Scan for the cell matching the given text and deliver its (x, y) coordinate at center. 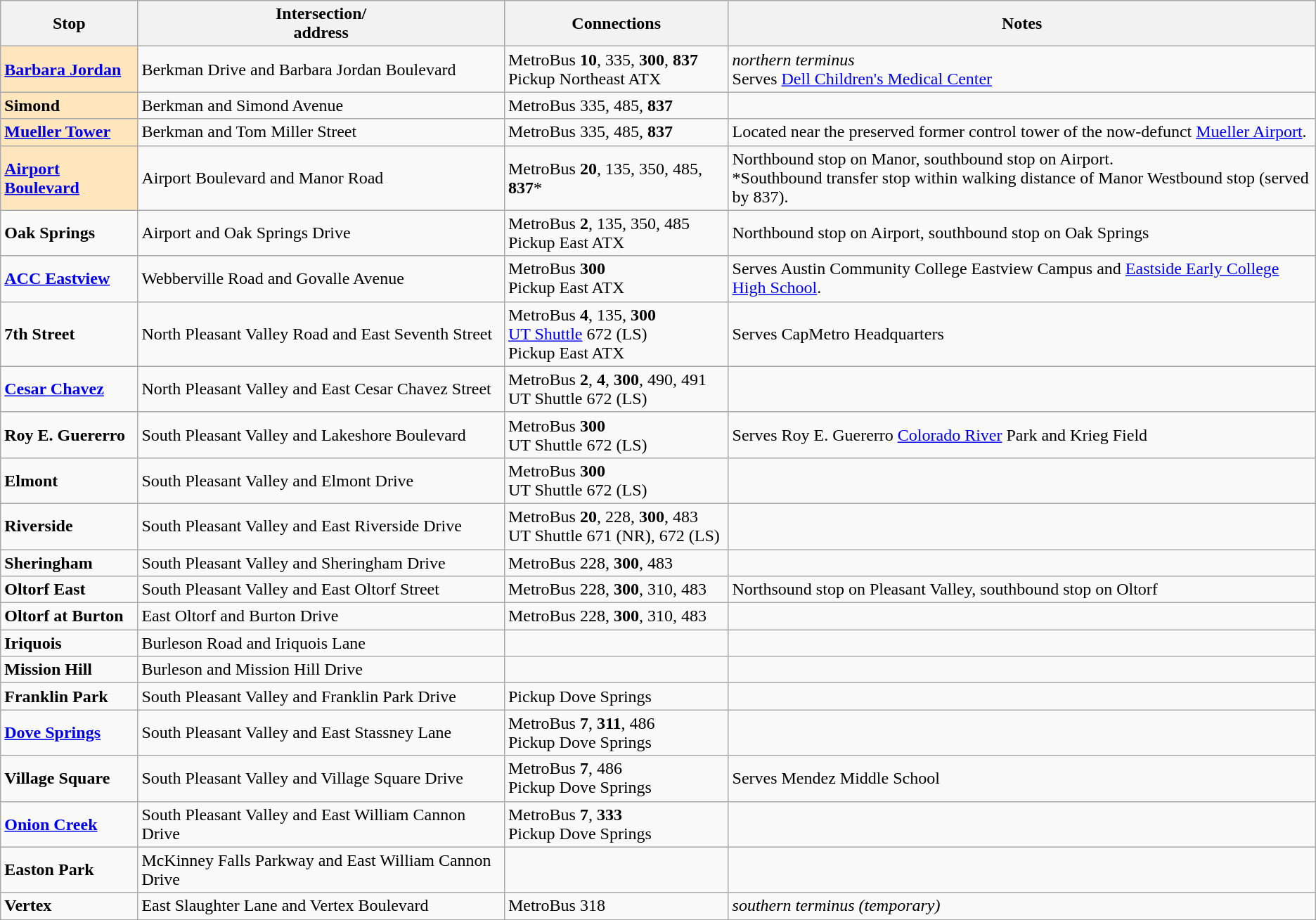
South Pleasant Valley and Lakeshore Boulevard (321, 434)
MetroBus 228, 300, 483 (616, 563)
McKinney Falls Parkway and East William Cannon Drive (321, 870)
South Pleasant Valley and Sheringham Drive (321, 563)
Airport Boulevard (69, 178)
southern terminus (temporary) (1022, 906)
MetroBus 318 (616, 906)
Village Square (69, 779)
MetroBus 7, 486Pickup Dove Springs (616, 779)
Pickup Dove Springs (616, 697)
Burleson and Mission Hill Drive (321, 670)
Intersection/address (321, 24)
South Pleasant Valley and Franklin Park Drive (321, 697)
Located near the preserved former control tower of the now-defunct Mueller Airport. (1022, 132)
South Pleasant Valley and East Riverside Drive (321, 526)
Airport and Oak Springs Drive (321, 233)
South Pleasant Valley and East Oltorf Street (321, 590)
North Pleasant Valley and East Cesar Chavez Street (321, 389)
Mission Hill (69, 670)
MetroBus 300Pickup East ATX (616, 278)
South Pleasant Valley and Village Square Drive (321, 779)
Burleson Road and Iriquois Lane (321, 643)
Franklin Park (69, 697)
MetroBus 7, 311, 486Pickup Dove Springs (616, 732)
East Slaughter Lane and Vertex Boulevard (321, 906)
Berkman and Simond Avenue (321, 105)
Oltorf at Burton (69, 616)
Serves CapMetro Headquarters (1022, 334)
MetroBus 20, 228, 300, 483UT Shuttle 671 (NR), 672 (LS) (616, 526)
Serves Roy E. Guererro Colorado River Park and Krieg Field (1022, 434)
MetroBus 20, 135, 350, 485, 837* (616, 178)
Serves Mendez Middle School (1022, 779)
Northsound stop on Pleasant Valley, southbound stop on Oltorf (1022, 590)
Riverside (69, 526)
North Pleasant Valley Road and East Seventh Street (321, 334)
Cesar Chavez (69, 389)
Elmont (69, 481)
MetroBus 2, 135, 350, 485Pickup East ATX (616, 233)
7th Street (69, 334)
MetroBus 10, 335, 300, 837Pickup Northeast ATX (616, 69)
Oak Springs (69, 233)
Oltorf East (69, 590)
MetroBus 7, 333Pickup Dove Springs (616, 824)
MetroBus 2, 4, 300, 490, 491UT Shuttle 672 (LS) (616, 389)
South Pleasant Valley and East William Cannon Drive (321, 824)
Connections (616, 24)
Mueller Tower (69, 132)
Dove Springs (69, 732)
East Oltorf and Burton Drive (321, 616)
Vertex (69, 906)
MetroBus 4, 135, 300UT Shuttle 672 (LS)Pickup East ATX (616, 334)
Sheringham (69, 563)
Simond (69, 105)
Northbound stop on Airport, southbound stop on Oak Springs (1022, 233)
South Pleasant Valley and East Stassney Lane (321, 732)
Webberville Road and Govalle Avenue (321, 278)
Iriquois (69, 643)
Northbound stop on Manor, southbound stop on Airport.*Southbound transfer stop within walking distance of Manor Westbound stop (served by 837). (1022, 178)
South Pleasant Valley and Elmont Drive (321, 481)
Airport Boulevard and Manor Road (321, 178)
Easton Park (69, 870)
Stop (69, 24)
northern terminusServes Dell Children's Medical Center (1022, 69)
ACC Eastview (69, 278)
Serves Austin Community College Eastview Campus and Eastside Early College High School. (1022, 278)
Berkman Drive and Barbara Jordan Boulevard (321, 69)
Roy E. Guererro (69, 434)
Notes (1022, 24)
Berkman and Tom Miller Street (321, 132)
Onion Creek (69, 824)
Barbara Jordan (69, 69)
